Capture the cell that displays the provided text and extract its [X, Y] central coordinate. 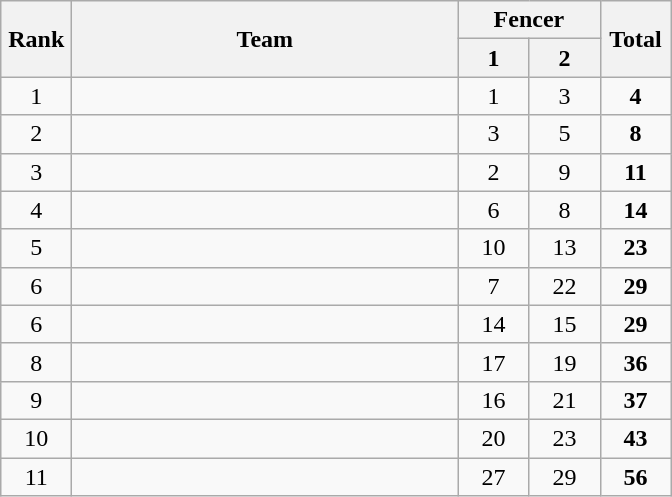
20 [494, 438]
56 [636, 477]
37 [636, 400]
Total [636, 39]
16 [494, 400]
22 [564, 286]
43 [636, 438]
Fencer [529, 20]
13 [564, 248]
7 [494, 286]
15 [564, 324]
27 [494, 477]
Rank [36, 39]
Team [265, 39]
36 [636, 362]
21 [564, 400]
17 [494, 362]
19 [564, 362]
